Determine the (X, Y) coordinate at the center of the cell enclosing the given text.  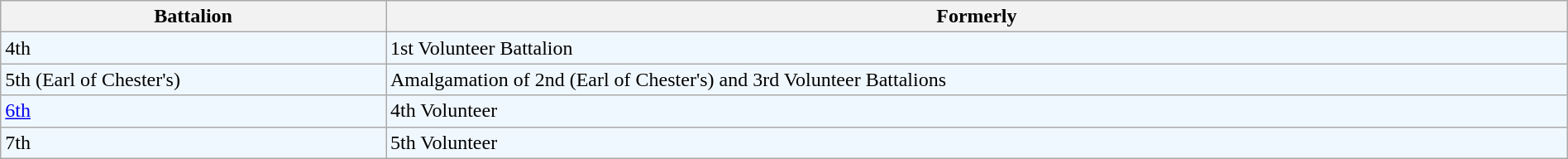
Formerly (976, 17)
Battalion (194, 17)
4th (194, 48)
5th (Earl of Chester's) (194, 79)
6th (194, 111)
4th Volunteer (976, 111)
Amalgamation of 2nd (Earl of Chester's) and 3rd Volunteer Battalions (976, 79)
1st Volunteer Battalion (976, 48)
5th Volunteer (976, 142)
7th (194, 142)
